Output the (x, y) coordinate of the center of the cell containing the given text.  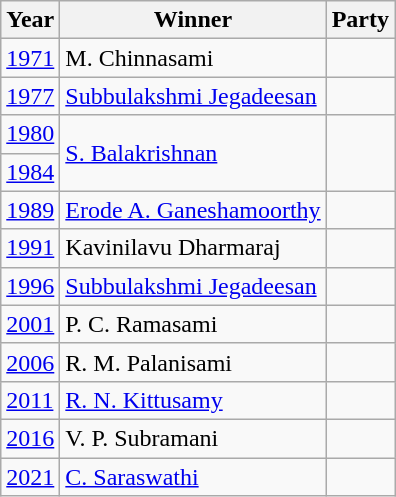
2011 (30, 400)
2006 (30, 362)
2001 (30, 324)
Kavinilavu Dharmaraj (193, 248)
R. M. Palanisami (193, 362)
1996 (30, 286)
Erode A. Ganeshamoorthy (193, 210)
1984 (30, 172)
C. Saraswathi (193, 477)
R. N. Kittusamy (193, 400)
Winner (193, 20)
1989 (30, 210)
Party (360, 20)
S. Balakrishnan (193, 153)
1977 (30, 96)
Year (30, 20)
1980 (30, 134)
P. C. Ramasami (193, 324)
1991 (30, 248)
2021 (30, 477)
2016 (30, 438)
1971 (30, 58)
M. Chinnasami (193, 58)
V. P. Subramani (193, 438)
